Detect which cell encompasses the target text, then output its (x, y) center coordinate. 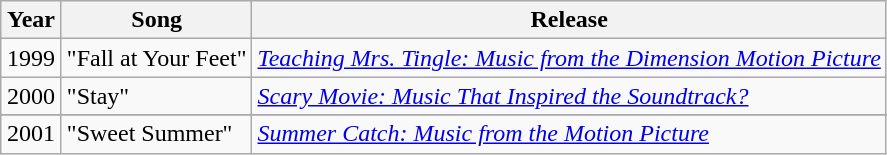
Year (32, 20)
"Stay" (156, 96)
Teaching Mrs. Tingle: Music from the Dimension Motion Picture (569, 58)
Scary Movie: Music That Inspired the Soundtrack? (569, 96)
Song (156, 20)
2001 (32, 134)
1999 (32, 58)
2000 (32, 96)
Release (569, 20)
"Fall at Your Feet" (156, 58)
"Sweet Summer" (156, 134)
Summer Catch: Music from the Motion Picture (569, 134)
